Search for the cell housing the specified text and yield its [X, Y] center coordinate. 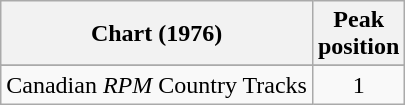
Peakposition [358, 34]
1 [358, 85]
Chart (1976) [157, 34]
Canadian RPM Country Tracks [157, 85]
